Determine the (x, y) coordinate at the center of the cell enclosing the given text.  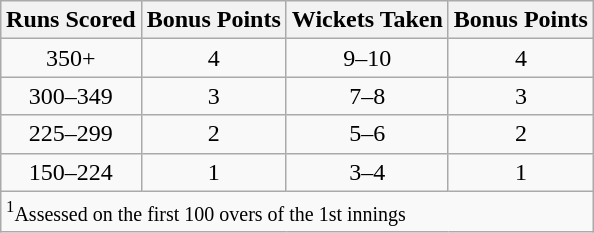
1Assessed on the first 100 overs of the 1st innings (298, 211)
3–4 (367, 172)
5–6 (367, 134)
9–10 (367, 58)
150–224 (72, 172)
7–8 (367, 96)
225–299 (72, 134)
Runs Scored (72, 20)
350+ (72, 58)
300–349 (72, 96)
Wickets Taken (367, 20)
